Capture the cell that displays the provided text and extract its [X, Y] central coordinate. 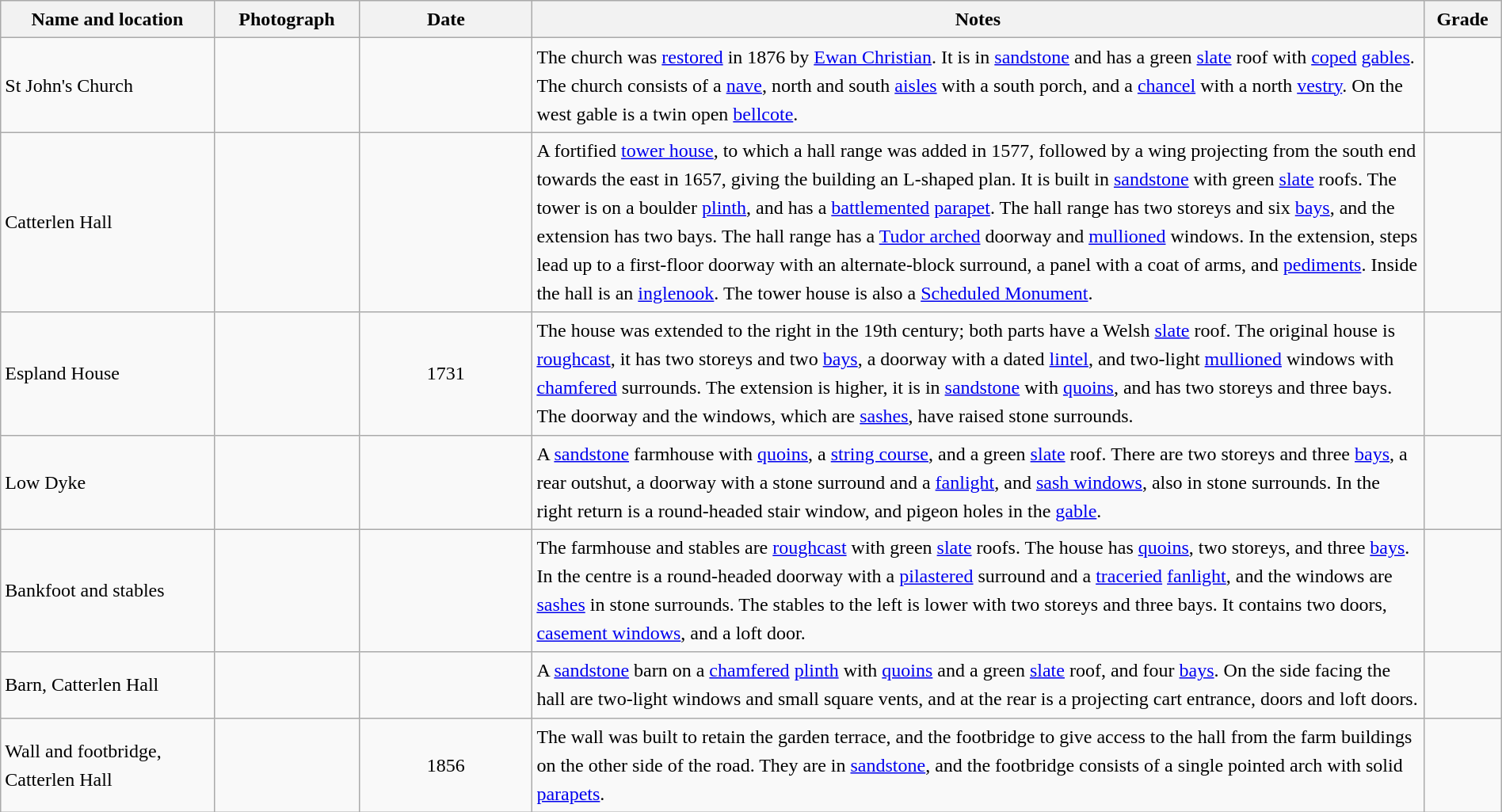
Low Dyke [108, 482]
1856 [446, 765]
Photograph [287, 19]
Wall and footbridge, Catterlen Hall [108, 765]
1731 [446, 374]
Bankfoot and stables [108, 591]
Barn, Catterlen Hall [108, 684]
Grade [1462, 19]
Notes [978, 19]
St John's Church [108, 86]
Catterlen Hall [108, 222]
Espland House [108, 374]
Date [446, 19]
Name and location [108, 19]
